Return [x, y] of the center of cell containing provided text 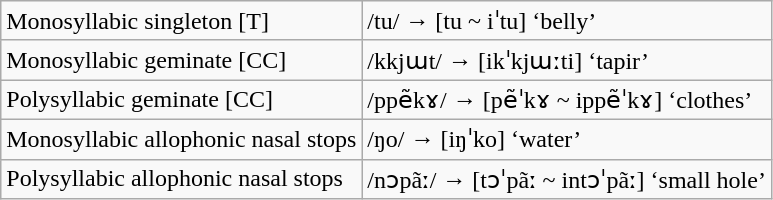
/ppẽkɤ/ → [pẽˈkɤ ~ ippẽˈkɤ] ‘clothes’ [567, 100]
Monosyllabic allophonic nasal stops [182, 139]
/ŋo/ → [iŋˈko] ‘water’ [567, 139]
/kkjɯt/ → [ikˈkjɯːti] ‘tapir’ [567, 60]
Monosyllabic singleton [T] [182, 21]
Polysyllabic geminate [CC] [182, 100]
/tu/ → [tu ~ iˈtu] ‘belly’ [567, 21]
Polysyllabic allophonic nasal stops [182, 179]
/nɔpãː/ → [tɔˈpãː ~ intɔˈpãː] ‘small hole’ [567, 179]
Monosyllabic geminate [CC] [182, 60]
